Identify which cell holds the provided text, then report its (X, Y) central coordinate. 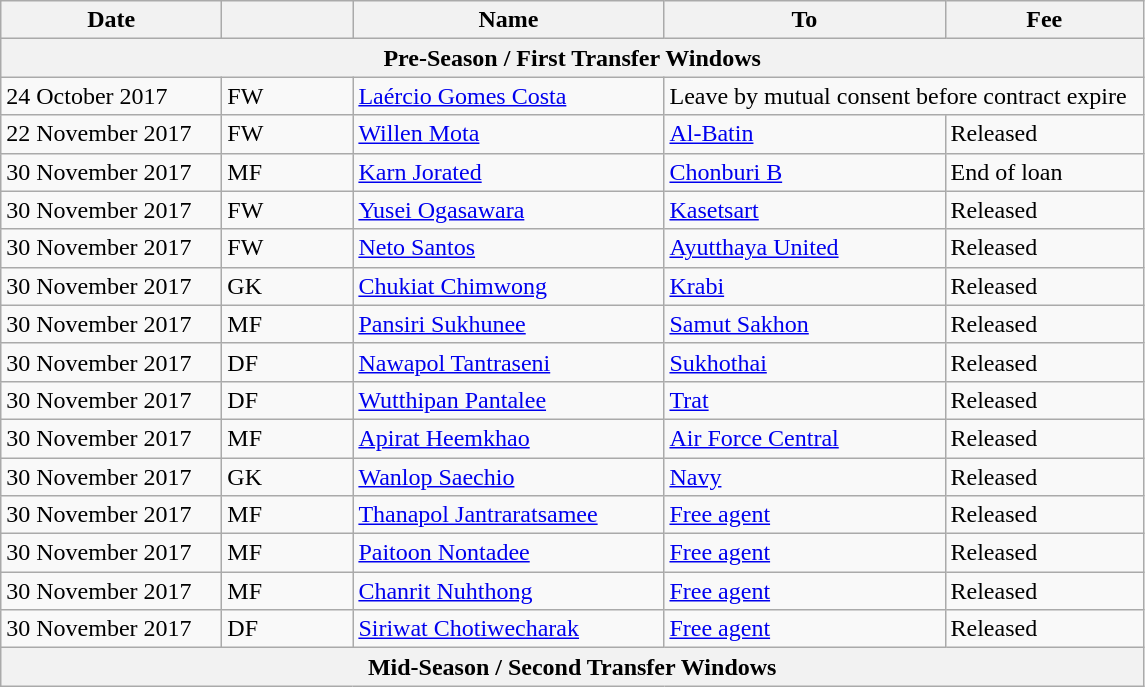
Thanapol Jantraratsamee (508, 515)
Siriwat Chotiwecharak (508, 629)
Karn Jorated (508, 172)
Leave by mutual consent before contract expire (904, 96)
Name (508, 20)
Samut Sakhon (804, 324)
Al-Batin (804, 134)
Date (112, 20)
Willen Mota (508, 134)
Mid-Season / Second Transfer Windows (572, 667)
Kasetsart (804, 210)
End of loan (1044, 172)
Ayutthaya United (804, 248)
24 October 2017 (112, 96)
To (804, 20)
Chanrit Nuhthong (508, 591)
Trat (804, 400)
Pre-Season / First Transfer Windows (572, 58)
Air Force Central (804, 438)
Wanlop Saechio (508, 477)
Wutthipan Pantalee (508, 400)
Navy (804, 477)
Krabi (804, 286)
Pansiri Sukhunee (508, 324)
22 November 2017 (112, 134)
Sukhothai (804, 362)
Yusei Ogasawara (508, 210)
Neto Santos (508, 248)
Fee (1044, 20)
Chonburi B (804, 172)
Nawapol Tantraseni (508, 362)
Laércio Gomes Costa (508, 96)
Apirat Heemkhao (508, 438)
Chukiat Chimwong (508, 286)
Paitoon Nontadee (508, 553)
